Provide the (X, Y) coordinate of the cell's center where the given text is located.  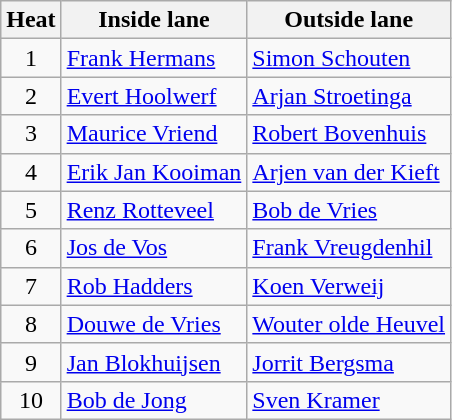
6 (31, 248)
Bob de Jong (154, 400)
Jan Blokhuijsen (154, 362)
Maurice Vriend (154, 134)
2 (31, 96)
9 (31, 362)
Frank Vreugdenhil (349, 248)
Erik Jan Kooiman (154, 172)
3 (31, 134)
Frank Hermans (154, 58)
4 (31, 172)
Outside lane (349, 20)
7 (31, 286)
Arjen van der Kieft (349, 172)
Robert Bovenhuis (349, 134)
Jorrit Bergsma (349, 362)
Rob Hadders (154, 286)
Douwe de Vries (154, 324)
Wouter olde Heuvel (349, 324)
8 (31, 324)
Heat (31, 20)
Jos de Vos (154, 248)
Simon Schouten (349, 58)
5 (31, 210)
1 (31, 58)
Bob de Vries (349, 210)
Renz Rotteveel (154, 210)
Evert Hoolwerf (154, 96)
Koen Verweij (349, 286)
Sven Kramer (349, 400)
Inside lane (154, 20)
10 (31, 400)
Arjan Stroetinga (349, 96)
